Scan for the cell matching the given text and deliver its (X, Y) coordinate at center. 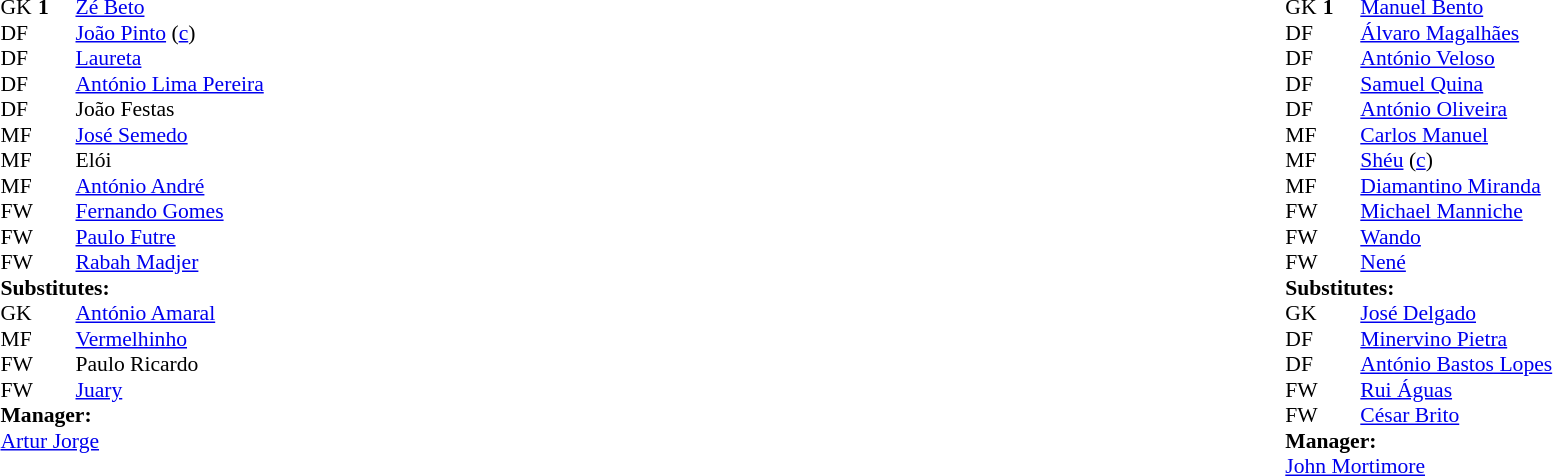
Laureta (170, 59)
Samuel Quina (1456, 84)
António André (170, 186)
António Bastos Lopes (1456, 365)
António Veloso (1456, 59)
Shéu (c) (1456, 161)
Álvaro Magalhães (1456, 33)
Fernando Gomes (170, 211)
António Lima Pereira (170, 84)
Elói (170, 161)
Paulo Ricardo (170, 365)
Wando (1456, 237)
Minervino Pietra (1456, 339)
Nené (1456, 263)
José Delgado (1456, 313)
Michael Manniche (1456, 211)
Rui Águas (1456, 390)
Paulo Futre (170, 237)
Vermelhinho (170, 339)
Artur Jorge (132, 441)
José Semedo (170, 135)
Juary (170, 390)
Carlos Manuel (1456, 135)
João Pinto (c) (170, 33)
João Festas (170, 109)
António Oliveira (1456, 109)
António Amaral (170, 313)
César Brito (1456, 415)
Diamantino Miranda (1456, 186)
Rabah Madjer (170, 263)
